Identify which cell holds the provided text, then report its [x, y] central coordinate. 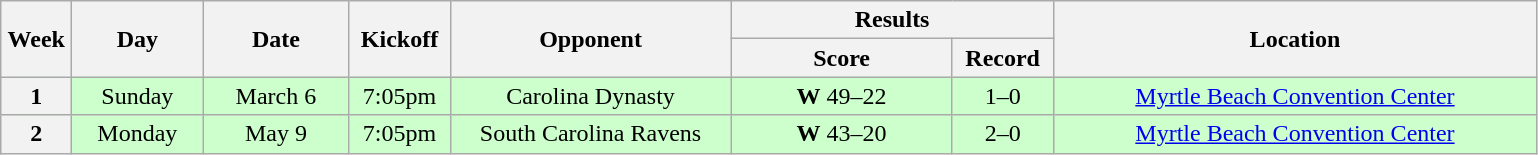
Sunday [138, 96]
Score [842, 58]
Monday [138, 134]
1–0 [1002, 96]
Week [36, 39]
2–0 [1002, 134]
March 6 [276, 96]
W 43–20 [842, 134]
Results [892, 20]
Day [138, 39]
South Carolina Ravens [590, 134]
Record [1002, 58]
Location [1295, 39]
2 [36, 134]
1 [36, 96]
May 9 [276, 134]
Date [276, 39]
Carolina Dynasty [590, 96]
Kickoff [400, 39]
Opponent [590, 39]
W 49–22 [842, 96]
